Search for the cell housing the specified text and yield its (x, y) center coordinate. 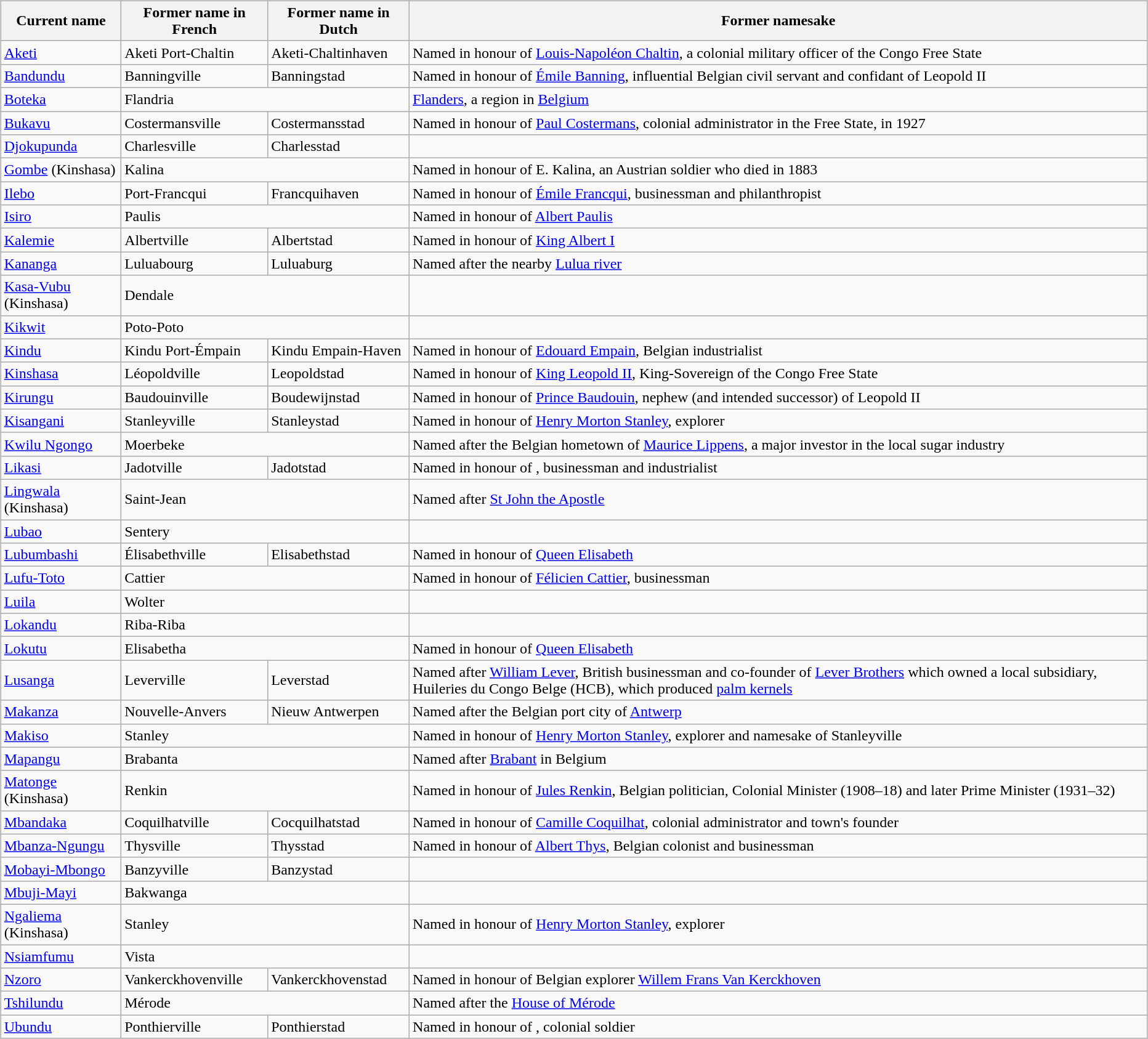
Stanleyville (195, 421)
Nieuw Antwerpen (339, 712)
Flanders, a region in Belgium (778, 99)
Ponthierville (195, 1027)
Luluabourg (195, 264)
Named in honour of King Leopold II, King-Sovereign of the Congo Free State (778, 374)
Nouvelle-Anvers (195, 712)
Riba-Riba (265, 625)
Kwilu Ngongo (60, 444)
Named in honour of Belgian explorer Willem Frans Van Kerckhoven (778, 980)
Mbuji-Mayi (60, 892)
Named after the House of Mérode (778, 1003)
Francquihaven (339, 193)
Lubumbashi (60, 555)
Cattier (265, 578)
Named in honour of Albert Paulis (778, 217)
Former name in French (195, 21)
Kindu (60, 350)
Lokutu (60, 649)
Lusanga (60, 680)
Makanza (60, 712)
Current name (60, 21)
Brabanta (265, 759)
Named in honour of , businessman and industrialist (778, 467)
Albertville (195, 240)
Named in honour of Paul Costermans, colonial administrator in the Free State, in 1927 (778, 123)
Lingwala (Kinshasa) (60, 499)
Mobayi-Mbongo (60, 869)
Isiro (60, 217)
Mapangu (60, 759)
Lokandu (60, 625)
Baudouinville (195, 397)
Leopoldstad (339, 374)
Vista (265, 956)
Nzoro (60, 980)
Sentery (265, 532)
Thysstad (339, 846)
Mbanza-Ngungu (60, 846)
Thysville (195, 846)
Lufu-Toto (60, 578)
Leverstad (339, 680)
Port-Francqui (195, 193)
Lubao (60, 532)
Djokupunda (60, 147)
Mbandaka (60, 822)
Named in honour of Henry Morton Stanley, explorer and namesake of Stanleyville (778, 735)
Named in honour of Émile Francqui, businessman and philanthropist (778, 193)
Kindu Port-Émpain (195, 350)
Banzyville (195, 869)
Boudewijnstad (339, 397)
Tshilundu (60, 1003)
Ilebo (60, 193)
Bukavu (60, 123)
Aketi Port-Chaltin (195, 52)
Aketi (60, 52)
Nsiamfumu (60, 956)
Named after the Belgian hometown of Maurice Lippens, a major investor in the local sugar industry (778, 444)
Named in honour of Jules Renkin, Belgian politician, Colonial Minister (1908–18) and later Prime Minister (1931–32) (778, 791)
Flandria (265, 99)
Likasi (60, 467)
Moerbeke (265, 444)
Named in honour of Félicien Cattier, businessman (778, 578)
Luila (60, 602)
Charlesville (195, 147)
Named in honour of , colonial soldier (778, 1027)
Elisabethstad (339, 555)
Kalina (265, 170)
Named after St John the Apostle (778, 499)
Kasa-Vubu (Kinshasa) (60, 296)
Kalemie (60, 240)
Dendale (265, 296)
Named after the Belgian port city of Antwerp (778, 712)
Jadotstad (339, 467)
Former namesake (778, 21)
Bakwanga (265, 892)
Banzystad (339, 869)
Elisabetha (265, 649)
Named in honour of Émile Banning, influential Belgian civil servant and confidant of Leopold II (778, 76)
Kisangani (60, 421)
Stanleystad (339, 421)
Leverville (195, 680)
Ubundu (60, 1027)
Jadotville (195, 467)
Saint-Jean (265, 499)
Ngaliema (Kinshasa) (60, 924)
Mérode (265, 1003)
Coquilhatville (195, 822)
Vankerckhovenstad (339, 980)
Albertstad (339, 240)
Makiso (60, 735)
Aketi-Chaltinhaven (339, 52)
Named in honour of Camille Coquilhat, colonial administrator and town's founder (778, 822)
Kikwit (60, 327)
Named in honour of King Albert I (778, 240)
Named in honour of E. Kalina, an Austrian soldier who died in 1883 (778, 170)
Costermansstad (339, 123)
Charlesstad (339, 147)
Named in honour of Louis-Napoléon Chaltin, a colonial military officer of the Congo Free State (778, 52)
Kirungu (60, 397)
Ponthierstad (339, 1027)
Cocquilhatstad (339, 822)
Kindu Empain-Haven (339, 350)
Banningville (195, 76)
Wolter (265, 602)
Named after the nearby Lulua river (778, 264)
Vankerckhovenville (195, 980)
Boteka (60, 99)
Renkin (265, 791)
Luluaburg (339, 264)
Kananga (60, 264)
Léopoldville (195, 374)
Bandundu (60, 76)
Former name in Dutch (339, 21)
Gombe (Kinshasa) (60, 170)
Named in honour of Albert Thys, Belgian colonist and businessman (778, 846)
Matonge (Kinshasa) (60, 791)
Banningstad (339, 76)
Named in honour of Prince Baudouin, nephew (and intended successor) of Leopold II (778, 397)
Named after Brabant in Belgium (778, 759)
Élisabethville (195, 555)
Kinshasa (60, 374)
Costermansville (195, 123)
Poto-Poto (265, 327)
Paulis (265, 217)
Named in honour of Edouard Empain, Belgian industrialist (778, 350)
